Determine the [X, Y] coordinate at the center of the cell enclosing the given text.  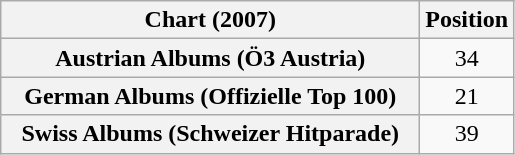
Swiss Albums (Schweizer Hitparade) [210, 134]
Chart (2007) [210, 20]
Position [467, 20]
Austrian Albums (Ö3 Austria) [210, 58]
21 [467, 96]
39 [467, 134]
German Albums (Offizielle Top 100) [210, 96]
34 [467, 58]
